Find where the given text appears and provide that cell's center as (x, y) coordinate. 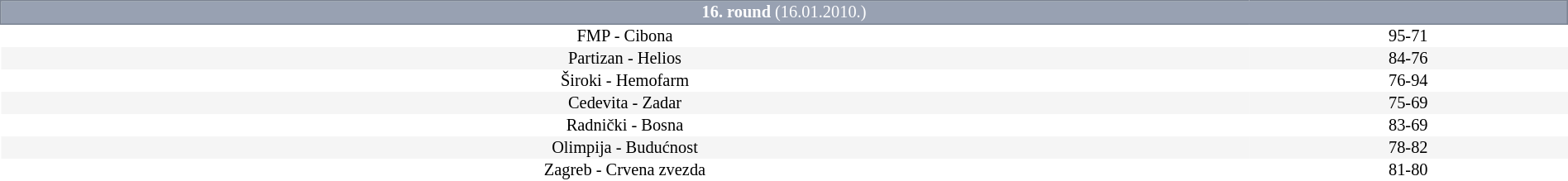
81-80 (1408, 170)
Zagreb - Crvena zvezda (625, 170)
Partizan - Helios (625, 58)
Olimpija - Budućnost (625, 147)
Široki - Hemofarm (625, 81)
84-76 (1408, 58)
78-82 (1408, 147)
16. round (16.01.2010.) (784, 12)
83-69 (1408, 126)
FMP - Cibona (625, 36)
Cedevita - Zadar (625, 102)
76-94 (1408, 81)
95-71 (1408, 36)
75-69 (1408, 102)
Radnički - Bosna (625, 126)
